Find where the given text appears and provide that cell's center as (X, Y) coordinate. 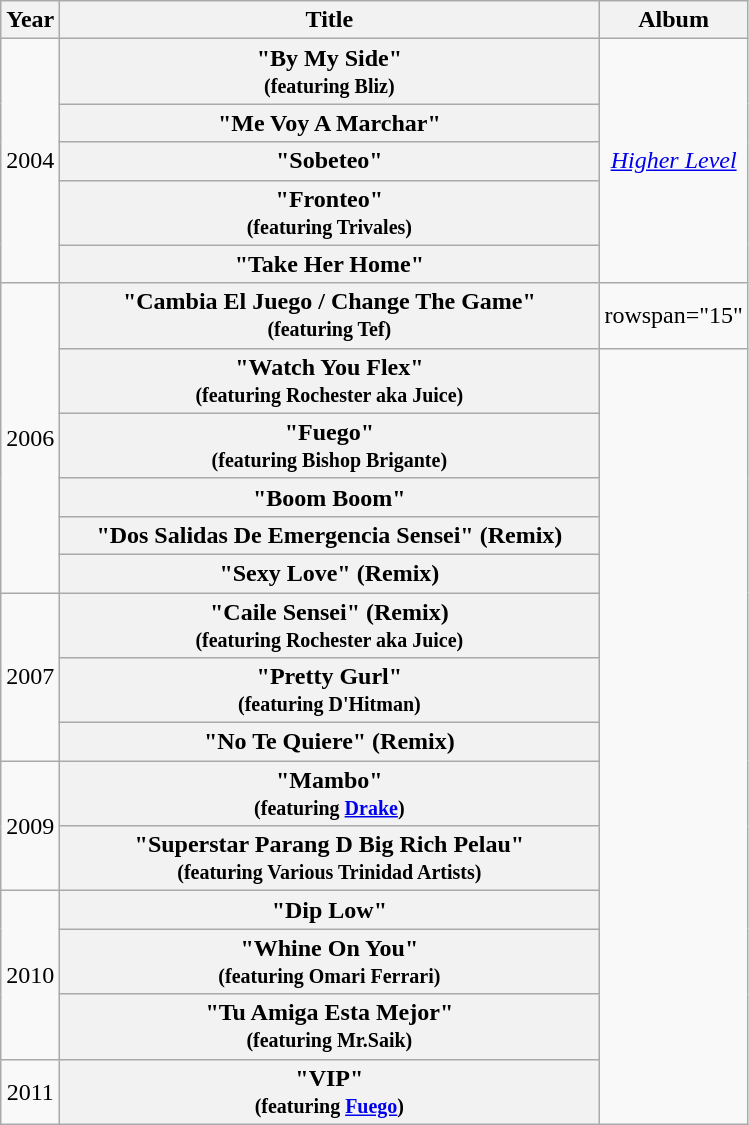
"Dos Salidas De Emergencia Sensei" (Remix) (330, 535)
"Superstar Parang D Big Rich Pelau"(featuring Various Trinidad Artists) (330, 858)
rowspan="15" (674, 316)
"Me Voy A Marchar" (330, 123)
"Sobeteo" (330, 161)
"No Te Quiere" (Remix) (330, 742)
"By My Side"(featuring Bliz) (330, 72)
"Tu Amiga Esta Mejor"(featuring Mr.Saik) (330, 1026)
2004 (30, 161)
2007 (30, 676)
"Watch You Flex"(featuring Rochester aka Juice) (330, 380)
"Caile Sensei" (Remix)(featuring Rochester aka Juice) (330, 624)
2009 (30, 826)
Album (674, 20)
Year (30, 20)
"VIP"(featuring Fuego) (330, 1092)
Higher Level (674, 161)
"Whine On You"(featuring Omari Ferrari) (330, 962)
"Dip Low" (330, 910)
"Take Her Home" (330, 264)
"Sexy Love" (Remix) (330, 573)
"Fronteo"(featuring Trivales) (330, 212)
"Cambia El Juego / Change The Game"(featuring Tef) (330, 316)
Title (330, 20)
2011 (30, 1092)
2006 (30, 438)
"Mambo"(featuring Drake) (330, 794)
"Boom Boom" (330, 497)
"Fuego"(featuring Bishop Brigante) (330, 446)
"Pretty Gurl"(featuring D'Hitman) (330, 690)
2010 (30, 975)
